Capture the cell that displays the provided text and extract its (x, y) central coordinate. 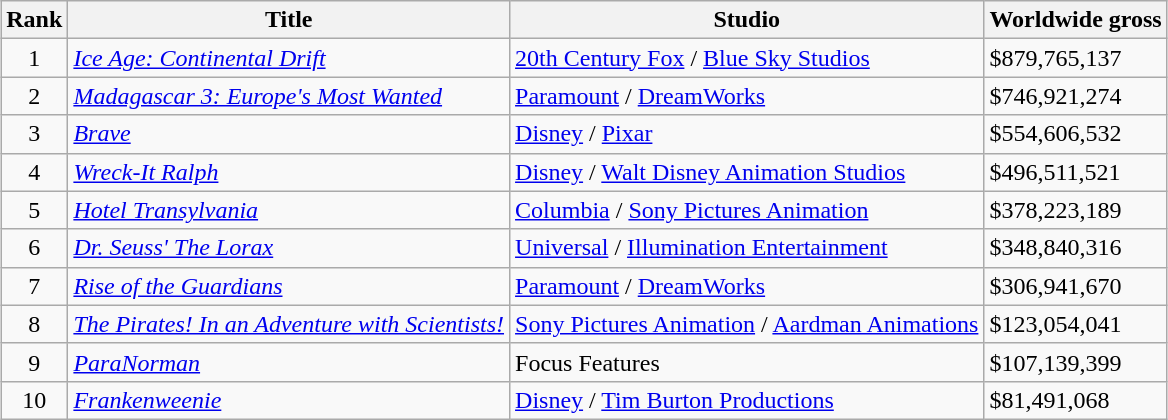
$123,054,041 (1076, 324)
$496,511,521 (1076, 172)
Madagascar 3: Europe's Most Wanted (289, 96)
5 (34, 210)
$554,606,532 (1076, 134)
Columbia / Sony Pictures Animation (747, 210)
10 (34, 400)
Rank (34, 20)
9 (34, 362)
8 (34, 324)
Focus Features (747, 362)
20th Century Fox / Blue Sky Studios (747, 58)
$81,491,068 (1076, 400)
$306,941,670 (1076, 286)
The Pirates! In an Adventure with Scientists! (289, 324)
Disney / Tim Burton Productions (747, 400)
4 (34, 172)
Title (289, 20)
Studio (747, 20)
ParaNorman (289, 362)
Disney / Walt Disney Animation Studios (747, 172)
Disney / Pixar (747, 134)
Ice Age: Continental Drift (289, 58)
$107,139,399 (1076, 362)
$746,921,274 (1076, 96)
Universal / Illumination Entertainment (747, 248)
Frankenweenie (289, 400)
3 (34, 134)
$348,840,316 (1076, 248)
2 (34, 96)
Worldwide gross (1076, 20)
Hotel Transylvania (289, 210)
Dr. Seuss' The Lorax (289, 248)
Brave (289, 134)
Wreck-It Ralph (289, 172)
6 (34, 248)
7 (34, 286)
$378,223,189 (1076, 210)
1 (34, 58)
Rise of the Guardians (289, 286)
Sony Pictures Animation / Aardman Animations (747, 324)
$879,765,137 (1076, 58)
